Extract the (x, y) coordinate from the center of the cell holding the provided text.  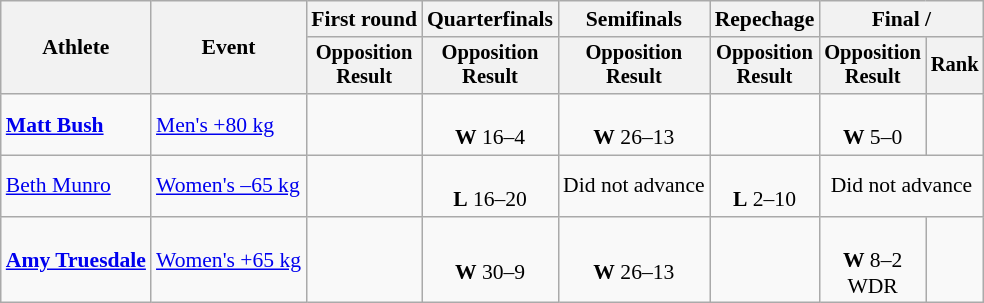
First round (364, 19)
Rank (955, 66)
Final / (901, 19)
Beth Munro (76, 186)
Matt Bush (76, 124)
L 2–10 (765, 186)
Quarterfinals (490, 19)
Repechage (765, 19)
Men's +80 kg (228, 124)
Athlete (76, 48)
Women's –65 kg (228, 186)
W 26–13 (634, 124)
Event (228, 48)
L 16–20 (490, 186)
W 5–0 (872, 124)
Semifinals (634, 19)
W 16–4 (490, 124)
